Pinpoint the cell where the given text exists, returning its [X, Y] midpoint coordinate. 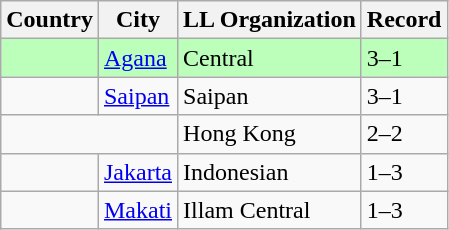
LL Organization [270, 20]
Makati [138, 210]
Country [50, 20]
Indonesian [270, 172]
City [138, 20]
2–2 [404, 134]
Agana [138, 58]
Central [270, 58]
Illam Central [270, 210]
Hong Kong [270, 134]
Record [404, 20]
Jakarta [138, 172]
